Locate the cell with the specified text and output its [X, Y] center coordinate. 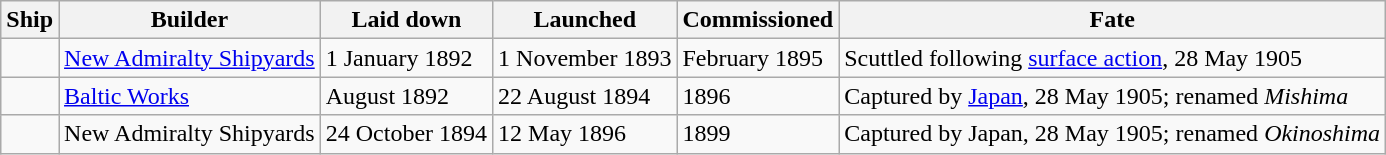
Baltic Works [190, 96]
22 August 1894 [585, 96]
February 1895 [758, 58]
12 May 1896 [585, 134]
Captured by Japan, 28 May 1905; renamed Mishima [1112, 96]
Commissioned [758, 20]
1 January 1892 [406, 58]
August 1892 [406, 96]
1 November 1893 [585, 58]
1899 [758, 134]
Fate [1112, 20]
24 October 1894 [406, 134]
1896 [758, 96]
Captured by Japan, 28 May 1905; renamed Okinoshima [1112, 134]
Launched [585, 20]
Scuttled following surface action, 28 May 1905 [1112, 58]
Laid down [406, 20]
Builder [190, 20]
Ship [30, 20]
